Return (x, y) of the center of cell containing provided text 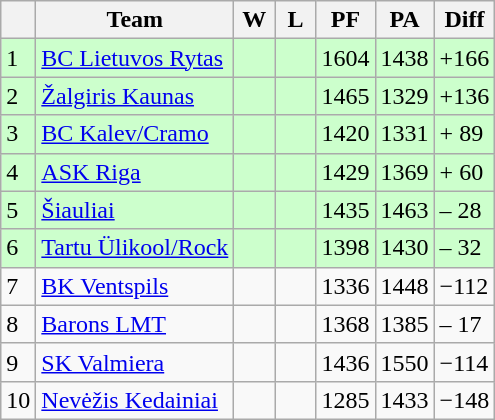
1550 (404, 362)
1285 (346, 400)
SK Valmiera (135, 362)
1336 (346, 286)
PA (404, 20)
1368 (346, 324)
1463 (404, 210)
– 32 (464, 248)
1369 (404, 172)
−114 (464, 362)
+166 (464, 58)
Barons LMT (135, 324)
5 (18, 210)
W (254, 20)
– 28 (464, 210)
1331 (404, 134)
1435 (346, 210)
Šiauliai (135, 210)
1420 (346, 134)
1448 (404, 286)
Tartu Ülikool/Rock (135, 248)
BC Lietuvos Rytas (135, 58)
Nevėžis Kedainiai (135, 400)
L (296, 20)
– 17 (464, 324)
1398 (346, 248)
1385 (404, 324)
Žalgiris Kaunas (135, 96)
6 (18, 248)
10 (18, 400)
−112 (464, 286)
PF (346, 20)
BC Kalev/Cramo (135, 134)
1429 (346, 172)
1329 (404, 96)
1433 (404, 400)
+ 89 (464, 134)
+ 60 (464, 172)
Team (135, 20)
1430 (404, 248)
9 (18, 362)
BK Ventspils (135, 286)
1438 (404, 58)
ASK Riga (135, 172)
3 (18, 134)
1465 (346, 96)
1436 (346, 362)
1604 (346, 58)
−148 (464, 400)
+136 (464, 96)
7 (18, 286)
Diff (464, 20)
4 (18, 172)
2 (18, 96)
8 (18, 324)
1 (18, 58)
